Determine the (x, y) coordinate at the center of the cell enclosing the given text.  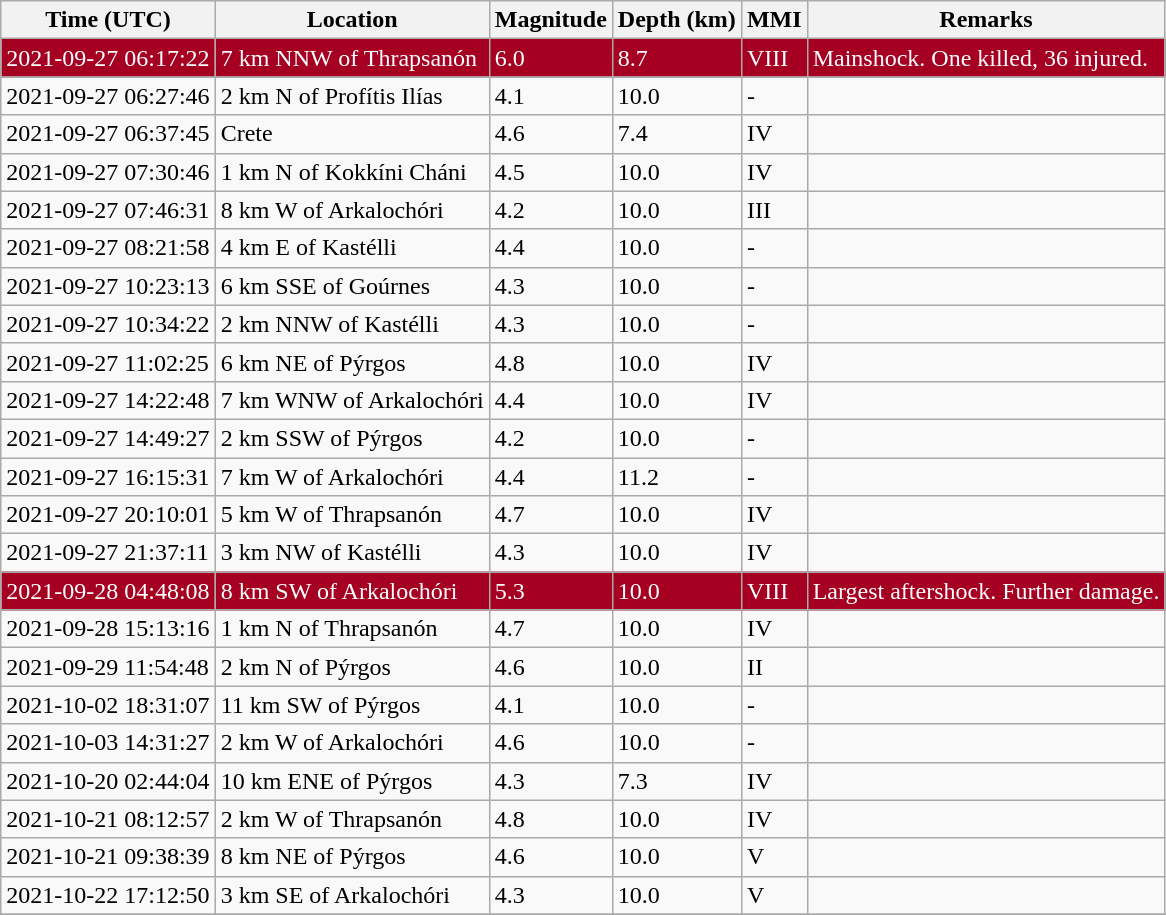
2021-09-27 16:15:31 (108, 477)
Location (352, 20)
Largest aftershock. Further damage. (986, 591)
2 km NNW of Kastélli (352, 324)
7 km WNW of Arkalochóri (352, 400)
Time (UTC) (108, 20)
1 km N of Kokkíni Cháni (352, 172)
MMI (774, 20)
7.3 (676, 781)
7.4 (676, 134)
Crete (352, 134)
11 km SW of Pýrgos (352, 705)
2021-09-27 21:37:11 (108, 553)
Depth (km) (676, 20)
Magnitude (550, 20)
5 km W of Thrapsanón (352, 515)
2021-09-27 20:10:01 (108, 515)
2021-09-27 07:30:46 (108, 172)
2021-09-28 04:48:08 (108, 591)
2021-09-27 08:21:58 (108, 248)
III (774, 210)
2021-09-27 06:17:22 (108, 58)
11.2 (676, 477)
Remarks (986, 20)
7 km NNW of Thrapsanón (352, 58)
2021-10-21 08:12:57 (108, 819)
3 km NW of Kastélli (352, 553)
II (774, 667)
5.3 (550, 591)
8.7 (676, 58)
2021-09-27 14:49:27 (108, 438)
2 km SSW of Pýrgos (352, 438)
2021-10-03 14:31:27 (108, 743)
6 km NE of Pýrgos (352, 362)
2 km N of Profítis Ilías (352, 96)
2021-09-27 11:02:25 (108, 362)
2021-09-27 07:46:31 (108, 210)
6 km SSE of Goúrnes (352, 286)
2021-09-27 10:23:13 (108, 286)
10 km ENE of Pýrgos (352, 781)
2021-09-27 10:34:22 (108, 324)
8 km SW of Arkalochóri (352, 591)
2021-09-27 06:27:46 (108, 96)
2021-09-28 15:13:16 (108, 629)
8 km W of Arkalochóri (352, 210)
2021-10-21 09:38:39 (108, 857)
4 km E of Kastélli (352, 248)
2021-10-20 02:44:04 (108, 781)
6.0 (550, 58)
4.5 (550, 172)
2021-10-02 18:31:07 (108, 705)
2 km N of Pýrgos (352, 667)
2021-09-29 11:54:48 (108, 667)
2021-09-27 14:22:48 (108, 400)
2 km W of Arkalochóri (352, 743)
3 km SE of Arkalochóri (352, 895)
8 km NE of Pýrgos (352, 857)
7 km W of Arkalochóri (352, 477)
1 km N of Thrapsanón (352, 629)
2021-09-27 06:37:45 (108, 134)
2 km W of Thrapsanón (352, 819)
Mainshock. One killed, 36 injured. (986, 58)
2021-10-22 17:12:50 (108, 895)
